Locate the cell with the specified text and output its [x, y] center coordinate. 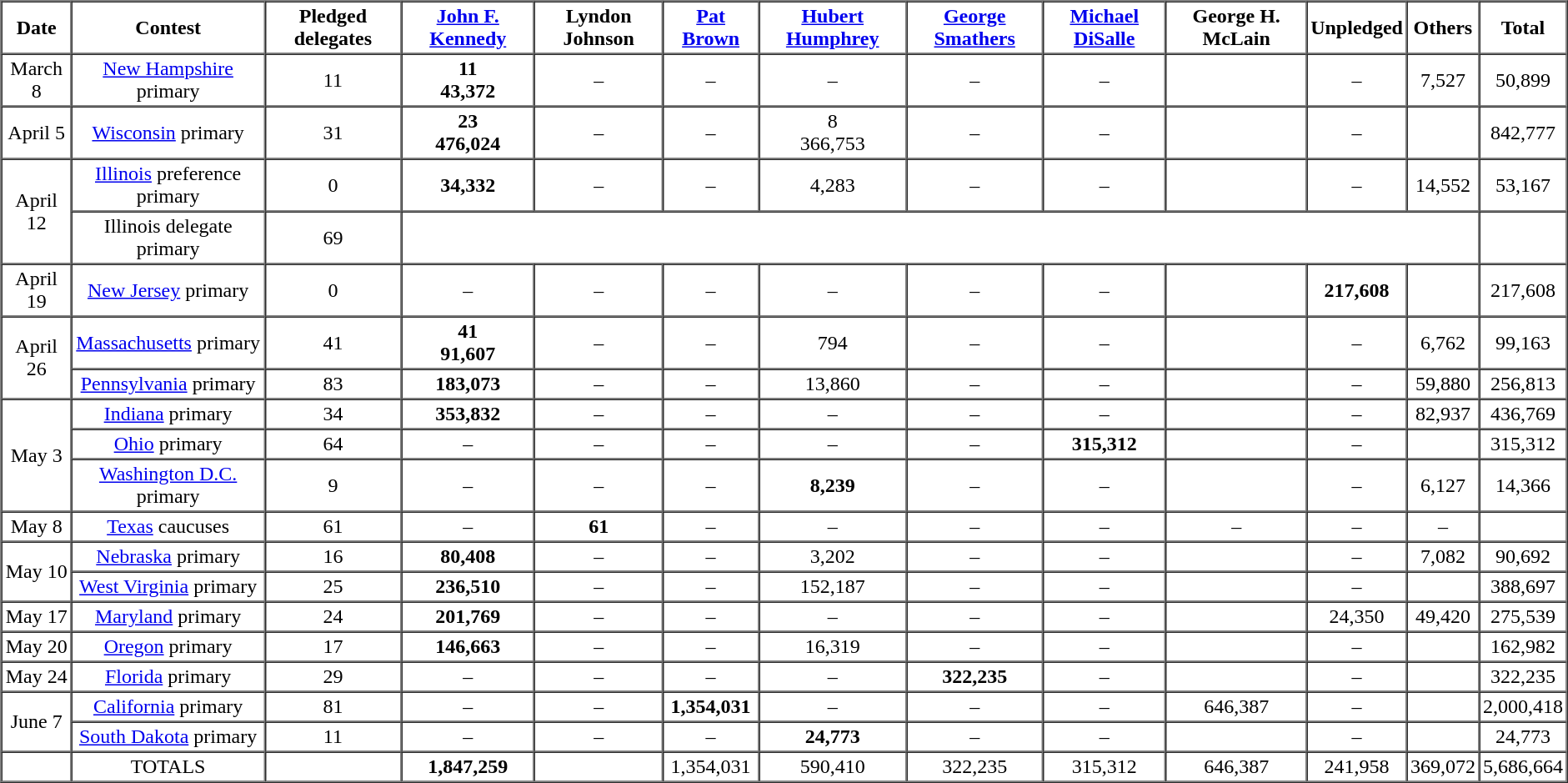
Contest [168, 28]
June 7 [37, 722]
41 [333, 344]
May 8 [37, 527]
353,832 [468, 414]
241,958 [1357, 767]
146,663 [468, 647]
16,319 [833, 647]
29 [333, 677]
64 [333, 444]
Pat Brown [710, 28]
Date [37, 28]
14,366 [1522, 485]
May 10 [37, 572]
Pledged delegates [333, 28]
6,762 [1442, 344]
256,813 [1522, 384]
7,082 [1442, 557]
90,692 [1522, 557]
May 20 [37, 647]
80,408 [468, 557]
388,697 [1522, 587]
May 3 [37, 455]
31 [333, 133]
9 [333, 485]
California primary [168, 707]
4,283 [833, 185]
25 [333, 587]
Unpledged [1357, 28]
83 [333, 384]
April 5 [37, 133]
6,127 [1442, 485]
1143,372 [468, 80]
201,769 [468, 617]
Illinois preference primary [168, 185]
George Smathers [975, 28]
162,982 [1522, 647]
Illinois delegate primary [168, 238]
53,167 [1522, 185]
Florida primary [168, 677]
New Hampshire primary [168, 80]
George H. McLain [1237, 28]
590,410 [833, 767]
2,000,418 [1522, 707]
152,187 [833, 587]
New Jersey primary [168, 290]
50,899 [1522, 80]
34,332 [468, 185]
May 17 [37, 617]
April 12 [37, 211]
842,777 [1522, 133]
April 26 [37, 359]
Oregon primary [168, 647]
Maryland primary [168, 617]
8366,753 [833, 133]
Texas caucuses [168, 527]
John F. Kennedy [468, 28]
Ohio primary [168, 444]
Massachusetts primary [168, 344]
794 [833, 344]
7,527 [1442, 80]
436,769 [1522, 414]
5,686,664 [1522, 767]
1,847,259 [468, 767]
Washington D.C. primary [168, 485]
81 [333, 707]
99,163 [1522, 344]
369,072 [1442, 767]
14,552 [1442, 185]
8,239 [833, 485]
4191,607 [468, 344]
24 [333, 617]
236,510 [468, 587]
May 24 [37, 677]
March 8 [37, 80]
59,880 [1442, 384]
17 [333, 647]
Others [1442, 28]
34 [333, 414]
Hubert Humphrey [833, 28]
16 [333, 557]
West Virginia primary [168, 587]
Wisconsin primary [168, 133]
3,202 [833, 557]
24,350 [1357, 617]
April 19 [37, 290]
Total [1522, 28]
Lyndon Johnson [599, 28]
82,937 [1442, 414]
69 [333, 238]
183,073 [468, 384]
Michael DiSalle [1105, 28]
TOTALS [168, 767]
13,860 [833, 384]
275,539 [1522, 617]
Pennsylvania primary [168, 384]
Nebraska primary [168, 557]
South Dakota primary [168, 737]
23476,024 [468, 133]
Indiana primary [168, 414]
49,420 [1442, 617]
